Return the [X, Y] coordinate for the center point of the cell that contains the specified text.  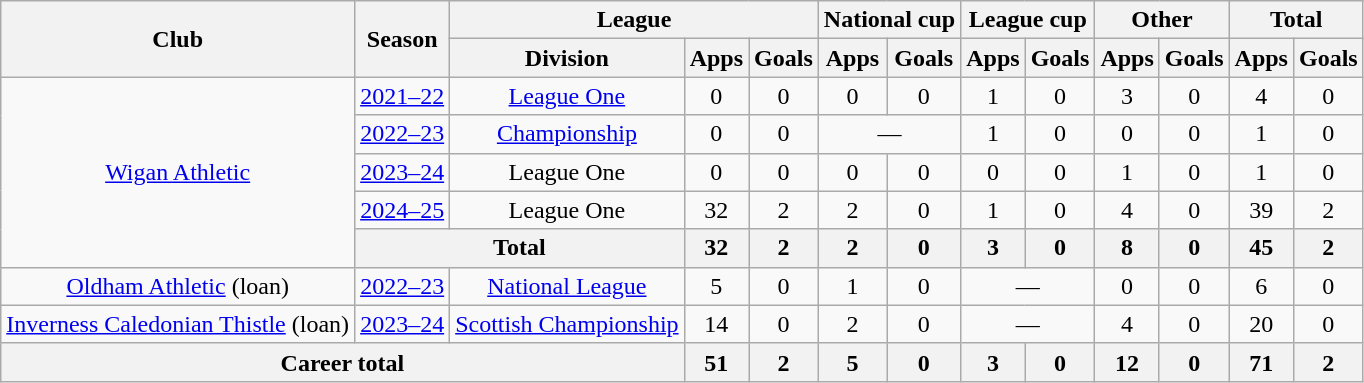
Wigan Athletic [178, 172]
Scottish Championship [567, 324]
Oldham Athletic (loan) [178, 286]
71 [1261, 362]
Season [402, 39]
6 [1261, 286]
National cup [889, 20]
2024–25 [402, 210]
Club [178, 39]
45 [1261, 248]
Inverness Caledonian Thistle (loan) [178, 324]
League [634, 20]
Division [567, 58]
12 [1127, 362]
National League [567, 286]
51 [716, 362]
Championship [567, 134]
Career total [342, 362]
20 [1261, 324]
14 [716, 324]
Other [1162, 20]
League cup [1028, 20]
39 [1261, 210]
2021–22 [402, 96]
8 [1127, 248]
